Output the (X, Y) coordinate of the center of the cell containing the given text.  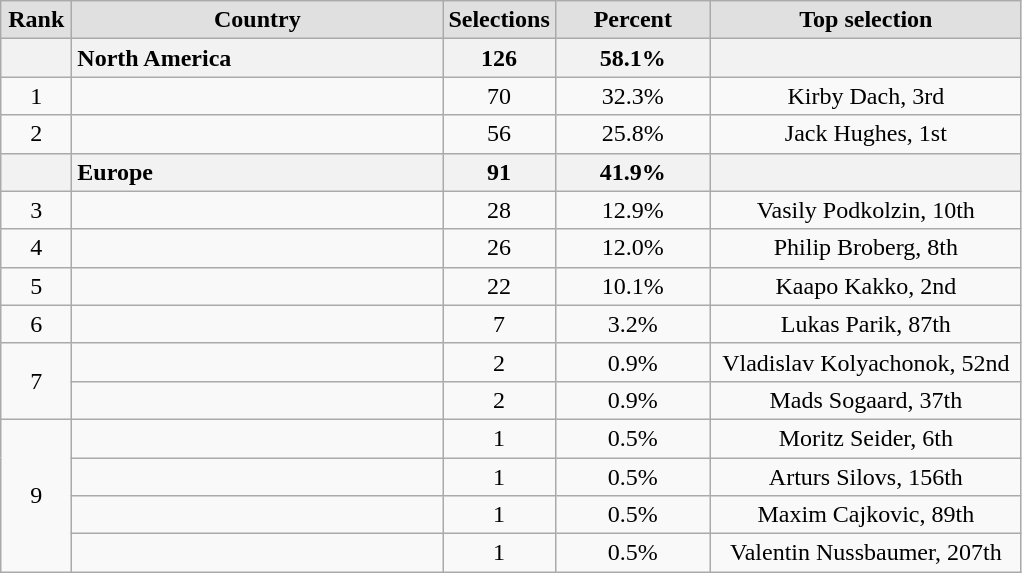
26 (499, 248)
41.9% (632, 172)
12.9% (632, 210)
Europe (258, 172)
North America (258, 58)
Selections (499, 20)
Jack Hughes, 1st (866, 134)
3 (36, 210)
9 (36, 495)
70 (499, 96)
Maxim Cajkovic, 89th (866, 515)
Vasily Podkolzin, 10th (866, 210)
12.0% (632, 248)
Kirby Dach, 3rd (866, 96)
56 (499, 134)
Country (258, 20)
25.8% (632, 134)
126 (499, 58)
3.2% (632, 324)
Philip Broberg, 8th (866, 248)
91 (499, 172)
5 (36, 286)
Top selection (866, 20)
Rank (36, 20)
22 (499, 286)
28 (499, 210)
58.1% (632, 58)
Lukas Parik, 87th (866, 324)
4 (36, 248)
Arturs Silovs, 156th (866, 477)
Valentin Nussbaumer, 207th (866, 553)
10.1% (632, 286)
Mads Sogaard, 37th (866, 400)
32.3% (632, 96)
Kaapo Kakko, 2nd (866, 286)
Vladislav Kolyachonok, 52nd (866, 362)
6 (36, 324)
Percent (632, 20)
Moritz Seider, 6th (866, 438)
